Determine the [x, y] coordinate at the center of the cell enclosing the given text.  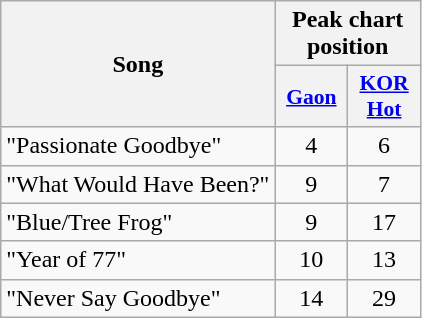
"Passionate Goodbye" [138, 146]
"Year of 77" [138, 260]
Song [138, 64]
6 [384, 146]
"Blue/Tree Frog" [138, 222]
29 [384, 298]
7 [384, 184]
4 [312, 146]
"Never Say Goodbye" [138, 298]
13 [384, 260]
17 [384, 222]
KOR Hot [384, 96]
"What Would Have Been?" [138, 184]
Gaon [312, 96]
14 [312, 298]
10 [312, 260]
Peak chart position [348, 34]
